Find where the given text appears and provide that cell's center as [X, Y] coordinate. 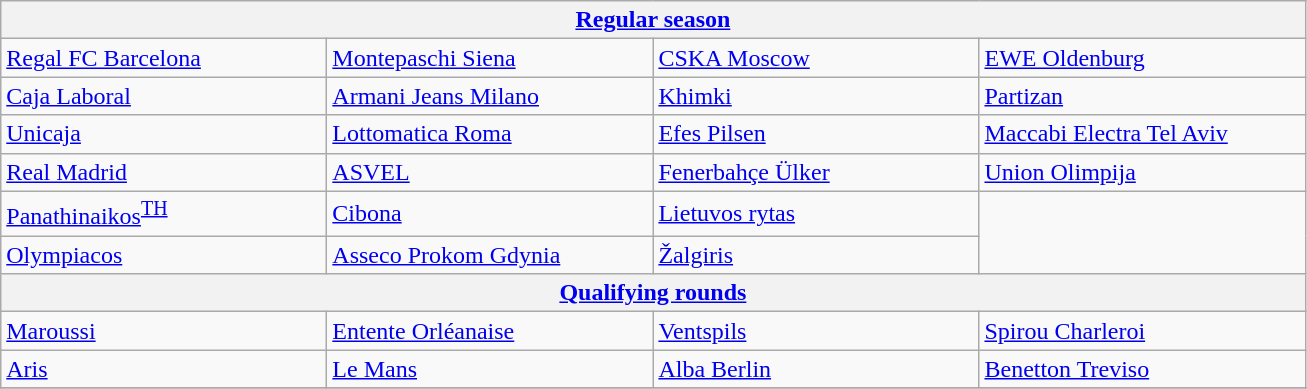
Caja Laboral [164, 96]
Montepaschi Siena [490, 58]
CSKA Moscow [816, 58]
Spirou Charleroi [1142, 331]
Partizan [1142, 96]
EWE Oldenburg [1142, 58]
Alba Berlin [816, 369]
Olympiacos [164, 255]
Unicaja [164, 134]
Žalgiris [816, 255]
Ventspils [816, 331]
Entente Orléanaise [490, 331]
Union Olimpija [1142, 172]
Aris [164, 369]
Khimki [816, 96]
Asseco Prokom Gdynia [490, 255]
Benetton Treviso [1142, 369]
PanathinaikosTH [164, 214]
Real Madrid [164, 172]
Regular season [653, 20]
Efes Pilsen [816, 134]
Lietuvos rytas [816, 214]
Le Mans [490, 369]
Armani Jeans Milano [490, 96]
Maroussi [164, 331]
Lottomatica Roma [490, 134]
Maccabi Electra Tel Aviv [1142, 134]
Cibona [490, 214]
Qualifying rounds [653, 293]
ASVEL [490, 172]
Fenerbahçe Ülker [816, 172]
Regal FC Barcelona [164, 58]
